Output the [x, y] coordinate of the center of the cell containing the given text.  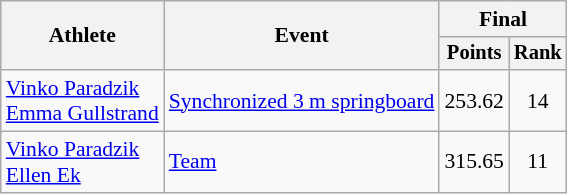
Vinko ParadzikEmma Gullstrand [82, 100]
Rank [538, 54]
Athlete [82, 36]
Synchronized 3 m springboard [302, 100]
Vinko ParadzikEllen Ek [82, 162]
11 [538, 162]
Final [502, 19]
Points [474, 54]
Team [302, 162]
Event [302, 36]
253.62 [474, 100]
315.65 [474, 162]
14 [538, 100]
